Find where the given text appears and provide that cell's center as [X, Y] coordinate. 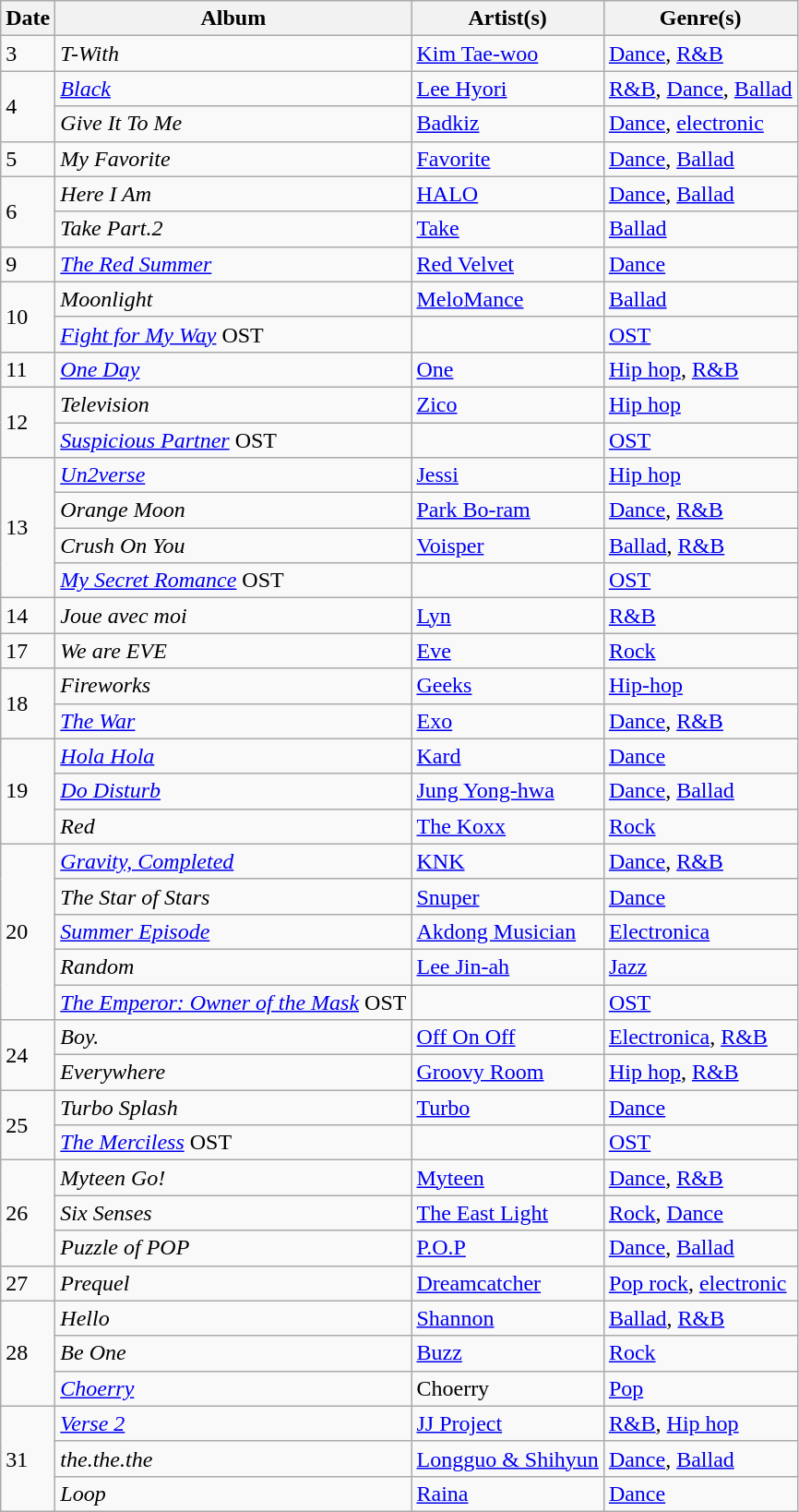
Pop rock, electronic [700, 1283]
26 [28, 1213]
Hip-hop [700, 686]
Artist(s) [507, 18]
Electronica, R&B [700, 1038]
Red Velvet [507, 264]
Pop [700, 1388]
Red [233, 826]
My Favorite [233, 159]
HALO [507, 194]
Lee Jin-ah [507, 966]
Raina [507, 1494]
The Star of Stars [233, 896]
Favorite [507, 159]
One Day [233, 369]
Summer Episode [233, 931]
Album [233, 18]
Be One [233, 1353]
Joue avec moi [233, 616]
Akdong Musician [507, 931]
11 [28, 369]
Longguo & Shihyun [507, 1458]
Orange Moon [233, 510]
MeloMance [507, 299]
R&B [700, 616]
The Koxx [507, 826]
31 [28, 1458]
Hello [233, 1318]
Suspicious Partner OST [233, 440]
24 [28, 1055]
the.the.the [233, 1458]
9 [28, 264]
19 [28, 791]
27 [28, 1283]
My Secret Romance OST [233, 581]
Jessi [507, 475]
Black [233, 89]
Genre(s) [700, 18]
20 [28, 931]
Park Bo-ram [507, 510]
Everywhere [233, 1073]
The Merciless OST [233, 1143]
Fireworks [233, 686]
JJ Project [507, 1423]
The Emperor: Owner of the Mask OST [233, 1002]
Puzzle of POP [233, 1248]
T-With [233, 54]
Groovy Room [507, 1073]
Rock, Dance [700, 1213]
Jung Yong-hwa [507, 791]
Shannon [507, 1318]
Fight for My Way OST [233, 334]
The War [233, 721]
Dreamcatcher [507, 1283]
3 [28, 54]
P.O.P [507, 1248]
One [507, 369]
18 [28, 703]
28 [28, 1353]
Hola Hola [233, 756]
10 [28, 317]
Six Senses [233, 1213]
Eve [507, 651]
Turbo Splash [233, 1108]
Moonlight [233, 299]
Off On Off [507, 1038]
Take Part.2 [233, 229]
Take [507, 229]
Lyn [507, 616]
6 [28, 211]
The East Light [507, 1213]
Loop [233, 1494]
Geeks [507, 686]
Lee Hyori [507, 89]
14 [28, 616]
Zico [507, 404]
5 [28, 159]
25 [28, 1125]
Voisper [507, 546]
Electronica [700, 931]
Verse 2 [233, 1423]
Random [233, 966]
Crush On You [233, 546]
Un2verse [233, 475]
Gravity, Completed [233, 861]
Badkiz [507, 124]
Kard [507, 756]
Prequel [233, 1283]
13 [28, 528]
Boy. [233, 1038]
Television [233, 404]
17 [28, 651]
Exo [507, 721]
Date [28, 18]
12 [28, 422]
Myteen Go! [233, 1178]
Do Disturb [233, 791]
4 [28, 106]
Give It To Me [233, 124]
Snuper [507, 896]
Here I Am [233, 194]
KNK [507, 861]
R&B, Hip hop [700, 1423]
Kim Tae-woo [507, 54]
Turbo [507, 1108]
Buzz [507, 1353]
We are EVE [233, 651]
Dance, electronic [700, 124]
Myteen [507, 1178]
The Red Summer [233, 264]
Jazz [700, 966]
R&B, Dance, Ballad [700, 89]
